Identify which cell holds the provided text, then report its (x, y) central coordinate. 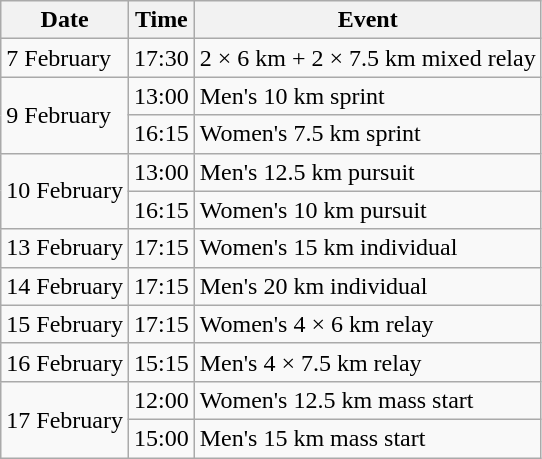
Men's 20 km individual (368, 286)
Men's 15 km mass start (368, 438)
9 February (65, 115)
Women's 7.5 km sprint (368, 134)
15:00 (161, 438)
Women's 12.5 km mass start (368, 400)
Time (161, 20)
2 × 6 km + 2 × 7.5 km mixed relay (368, 58)
Women's 10 km pursuit (368, 210)
17:30 (161, 58)
13 February (65, 248)
16 February (65, 362)
12:00 (161, 400)
Date (65, 20)
10 February (65, 191)
Women's 4 × 6 km relay (368, 324)
14 February (65, 286)
Men's 10 km sprint (368, 96)
Men's 12.5 km pursuit (368, 172)
15:15 (161, 362)
Event (368, 20)
Men's 4 × 7.5 km relay (368, 362)
Women's 15 km individual (368, 248)
7 February (65, 58)
15 February (65, 324)
17 February (65, 419)
